Identify which cell holds the provided text, then report its [X, Y] central coordinate. 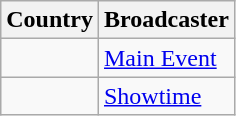
Main Event [166, 58]
Showtime [166, 96]
Broadcaster [166, 20]
Country [50, 20]
